For the text-containing cell, return its midpoint in [x, y] coordinate format. 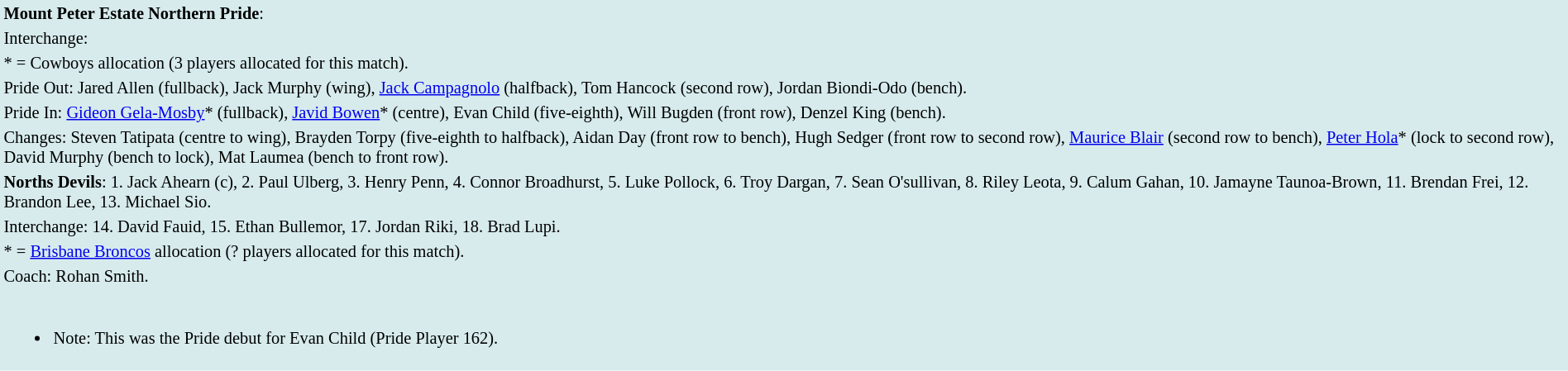
Coach: Rohan Smith. [784, 276]
Note: This was the Pride debut for Evan Child (Pride Player 162). [784, 328]
Interchange: 14. David Fauid, 15. Ethan Bullemor, 17. Jordan Riki, 18. Brad Lupi. [784, 226]
Interchange: [784, 38]
* = Cowboys allocation (3 players allocated for this match). [784, 63]
Pride Out: Jared Allen (fullback), Jack Murphy (wing), Jack Campagnolo (halfback), Tom Hancock (second row), Jordan Biondi-Odo (bench). [784, 88]
Mount Peter Estate Northern Pride: [784, 13]
Pride In: Gideon Gela-Mosby* (fullback), Javid Bowen* (centre), Evan Child (five-eighth), Will Bugden (front row), Denzel King (bench). [784, 112]
* = Brisbane Broncos allocation (? players allocated for this match). [784, 251]
